Search for the cell housing the specified text and yield its [x, y] center coordinate. 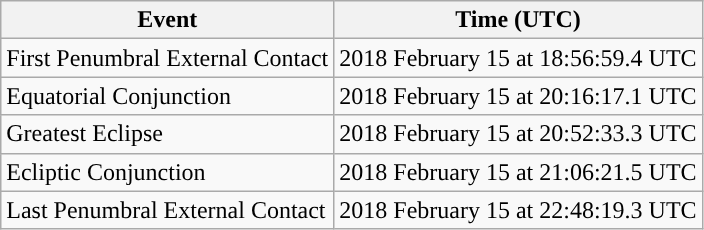
Event [168, 20]
2018 February 15 at 22:48:19.3 UTC [518, 210]
2018 February 15 at 20:52:33.3 UTC [518, 134]
Equatorial Conjunction [168, 96]
First Penumbral External Contact [168, 58]
2018 February 15 at 18:56:59.4 UTC [518, 58]
Ecliptic Conjunction [168, 172]
2018 February 15 at 21:06:21.5 UTC [518, 172]
Time (UTC) [518, 20]
Greatest Eclipse [168, 134]
2018 February 15 at 20:16:17.1 UTC [518, 96]
Last Penumbral External Contact [168, 210]
